Detect which cell encompasses the target text, then output its [X, Y] center coordinate. 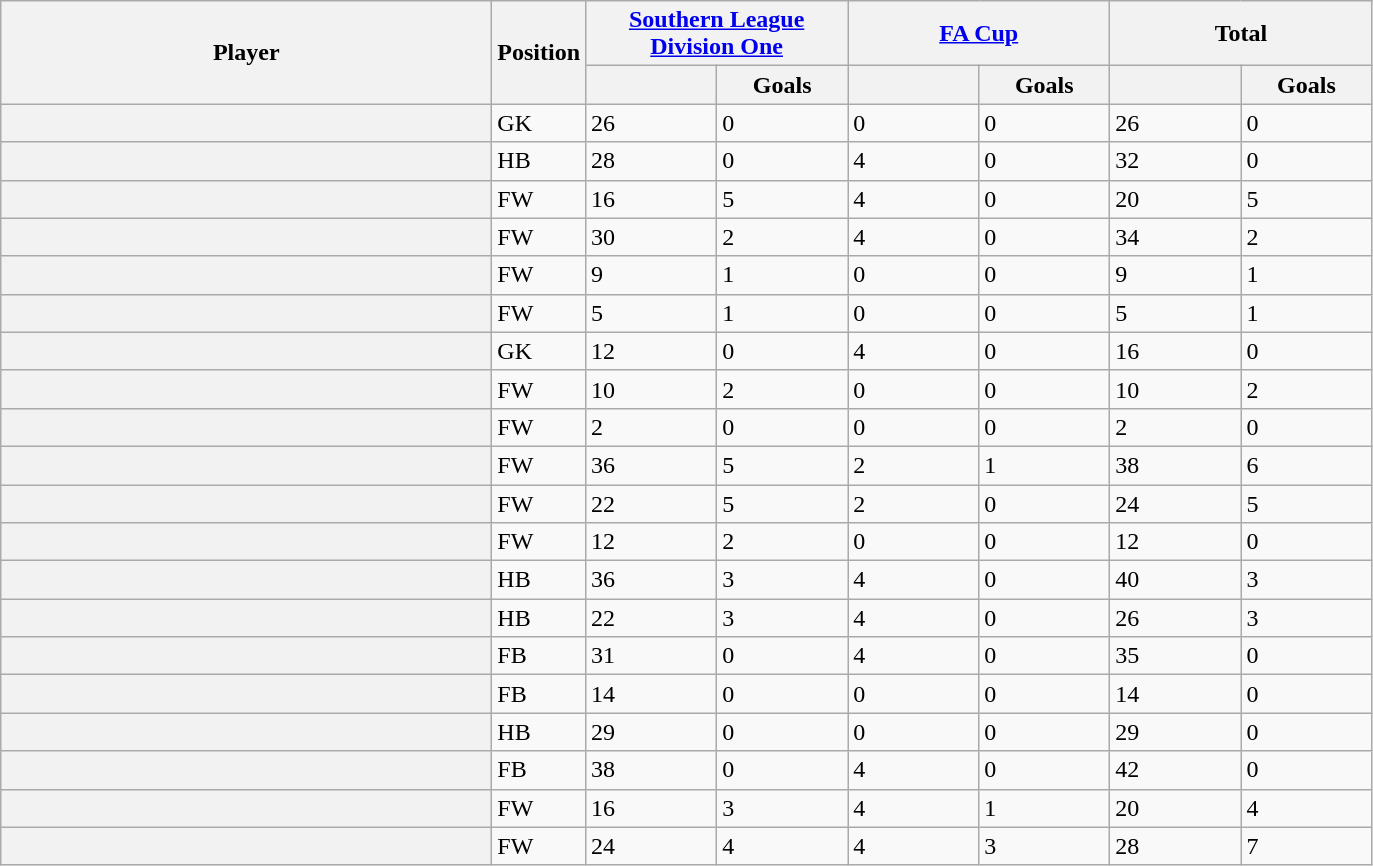
30 [652, 237]
34 [1176, 237]
Player [246, 52]
6 [1306, 465]
Position [539, 52]
FA Cup [979, 34]
Southern LeagueDivision One [717, 34]
40 [1176, 580]
Total [1241, 34]
42 [1176, 770]
32 [1176, 161]
7 [1306, 846]
31 [652, 656]
35 [1176, 656]
